Provide the [x, y] coordinate of the cell's center where the given text is located.  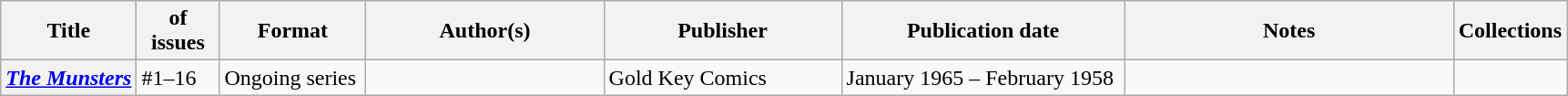
#1–16 [178, 78]
Ongoing series [293, 78]
Format [293, 31]
Publication date [983, 31]
The Munsters [69, 78]
Gold Key Comics [723, 78]
January 1965 – February 1958 [983, 78]
Collections [1510, 31]
Notes [1289, 31]
of issues [178, 31]
Title [69, 31]
Publisher [723, 31]
Author(s) [484, 31]
